Pinpoint the cell where the given text exists, returning its [x, y] midpoint coordinate. 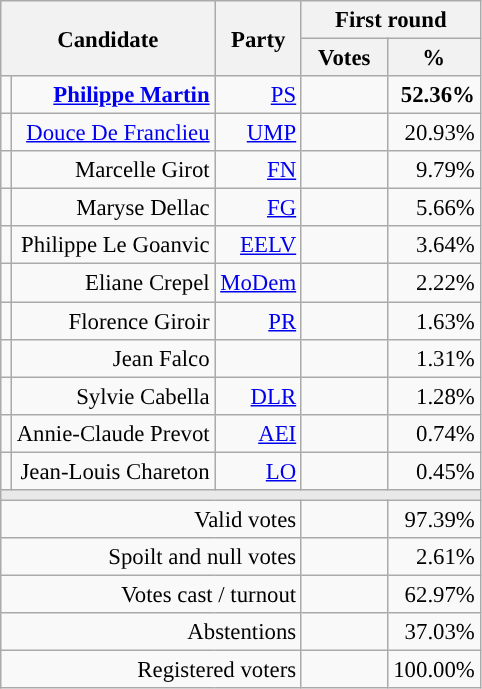
1.28% [434, 396]
Party [258, 38]
Candidate [108, 38]
FN [258, 170]
20.93% [434, 133]
Registered voters [152, 670]
Spoilt and null votes [152, 557]
Valid votes [152, 519]
37.03% [434, 632]
Douce De Franclieu [113, 133]
3.64% [434, 245]
Maryse Dellac [113, 208]
Eliane Crepel [113, 283]
2.22% [434, 283]
5.66% [434, 208]
0.74% [434, 433]
UMP [258, 133]
% [434, 58]
Votes cast / turnout [152, 594]
LO [258, 471]
Abstentions [152, 632]
FG [258, 208]
Jean-Louis Chareton [113, 471]
52.36% [434, 95]
Votes [344, 58]
PS [258, 95]
Marcelle Girot [113, 170]
0.45% [434, 471]
Annie-Claude Prevot [113, 433]
Florence Giroir [113, 321]
1.31% [434, 358]
100.00% [434, 670]
Philippe Le Goanvic [113, 245]
AEI [258, 433]
Sylvie Cabella [113, 396]
9.79% [434, 170]
Jean Falco [113, 358]
First round [390, 20]
97.39% [434, 519]
MoDem [258, 283]
Philippe Martin [113, 95]
PR [258, 321]
1.63% [434, 321]
EELV [258, 245]
2.61% [434, 557]
62.97% [434, 594]
DLR [258, 396]
